Detect which cell encompasses the target text, then output its (x, y) center coordinate. 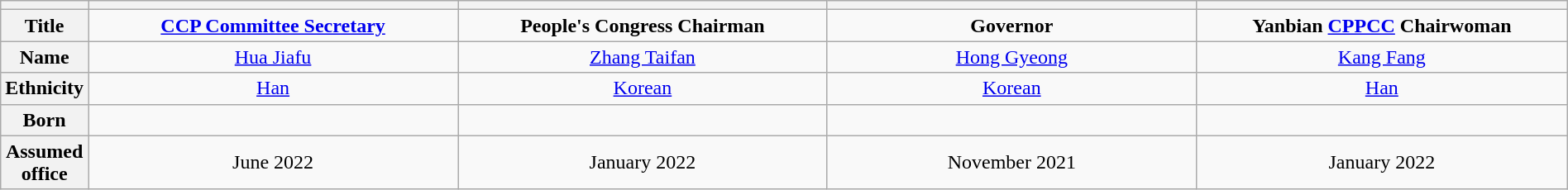
Title (45, 26)
June 2022 (273, 162)
People's Congress Chairman (643, 26)
Hong Gyeong (1011, 57)
Kang Fang (1381, 57)
Name (45, 57)
November 2021 (1011, 162)
Governor (1011, 26)
Zhang Taifan (643, 57)
Hua Jiafu (273, 57)
Born (45, 120)
CCP Committee Secretary (273, 26)
Yanbian CPPCC Chairwoman (1381, 26)
Assumed office (45, 162)
Ethnicity (45, 88)
